Provide the [X, Y] coordinate of the cell's center where the given text is located.  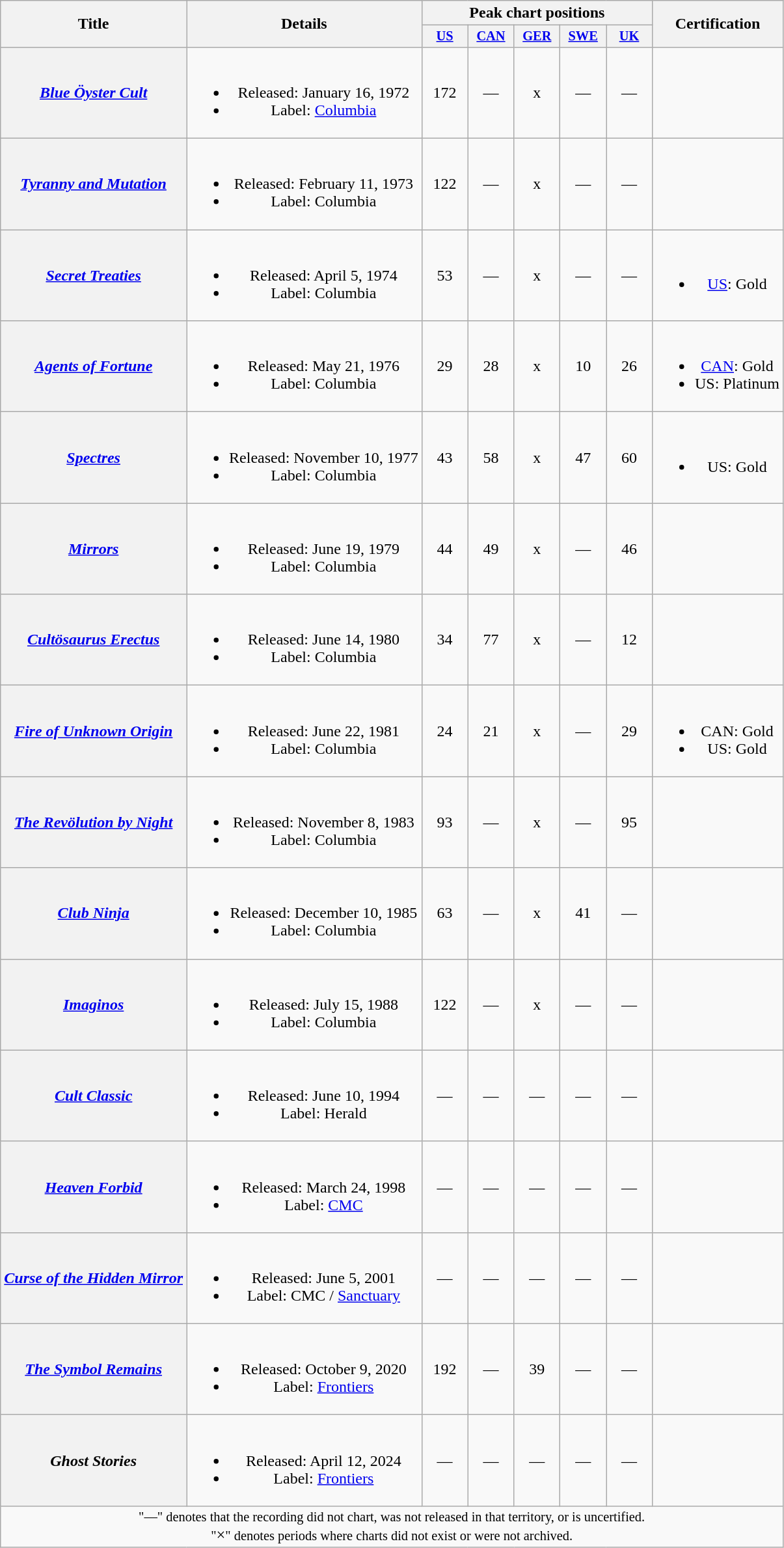
Heaven Forbid [94, 1187]
192 [445, 1369]
63 [445, 913]
44 [445, 549]
Ghost Stories [94, 1460]
10 [583, 366]
49 [491, 549]
12 [630, 640]
The Symbol Remains [94, 1369]
47 [583, 458]
Released: June 10, 1994Label: Herald [304, 1096]
SWE [583, 36]
Cultösaurus Erectus [94, 640]
Cult Classic [94, 1096]
Released: June 22, 1981Label: Columbia [304, 731]
Fire of Unknown Origin [94, 731]
21 [491, 731]
26 [630, 366]
60 [630, 458]
58 [491, 458]
Released: February 11, 1973Label: Columbia [304, 184]
Released: May 21, 1976Label: Columbia [304, 366]
Released: July 15, 1988Label: Columbia [304, 1004]
43 [445, 458]
CAN: GoldUS: Gold [717, 731]
UK [630, 36]
95 [630, 822]
Released: March 24, 1998Label: CMC [304, 1187]
Released: June 14, 1980Label: Columbia [304, 640]
CAN [491, 36]
Released: April 5, 1974Label: Columbia [304, 275]
Released: April 12, 2024Label: Frontiers [304, 1460]
93 [445, 822]
US [445, 36]
The Revölution by Night [94, 822]
46 [630, 549]
Released: June 5, 2001Label: CMC / Sanctuary [304, 1278]
Title [94, 24]
34 [445, 640]
41 [583, 913]
Blue Öyster Cult [94, 92]
Secret Treaties [94, 275]
Released: November 8, 1983Label: Columbia [304, 822]
77 [491, 640]
Released: December 10, 1985Label: Columbia [304, 913]
Peak chart positions [537, 13]
CAN: GoldUS: Platinum [717, 366]
Released: November 10, 1977Label: Columbia [304, 458]
172 [445, 92]
24 [445, 731]
Released: June 19, 1979Label: Columbia [304, 549]
39 [537, 1369]
Mirrors [94, 549]
53 [445, 275]
Imaginos [94, 1004]
GER [537, 36]
28 [491, 366]
Agents of Fortune [94, 366]
Details [304, 24]
Certification [717, 24]
Tyranny and Mutation [94, 184]
Released: October 9, 2020Label: Frontiers [304, 1369]
Spectres [94, 458]
Club Ninja [94, 913]
Released: January 16, 1972Label: Columbia [304, 92]
Curse of the Hidden Mirror [94, 1278]
